For the text-containing cell, return its midpoint in (x, y) coordinate format. 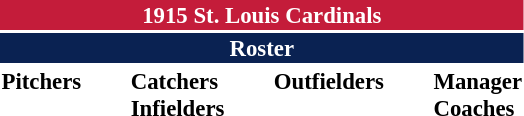
1915 St. Louis Cardinals (262, 15)
Roster (262, 48)
